Determine the [x, y] coordinate at the center of the cell enclosing the given text.  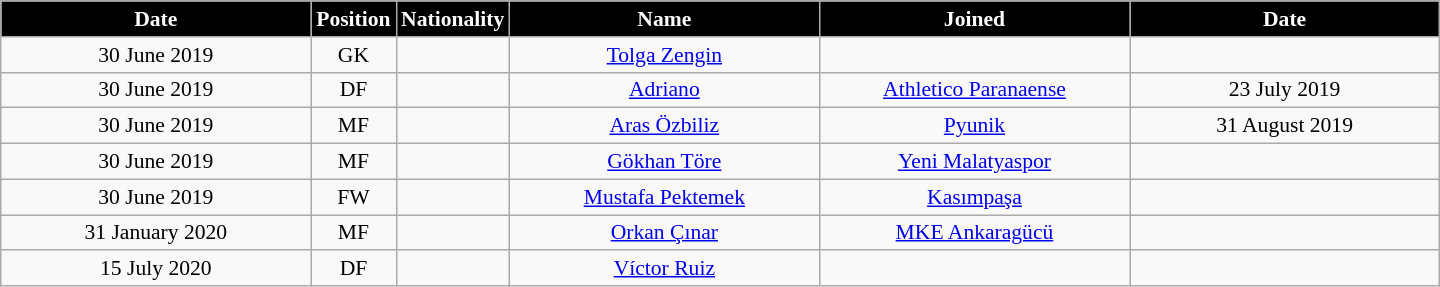
Position [354, 19]
Name [664, 19]
Aras Özbiliz [664, 126]
Yeni Malatyaspor [974, 162]
FW [354, 197]
Athletico Paranaense [974, 90]
31 August 2019 [1285, 126]
Mustafa Pektemek [664, 197]
Tolga Zengin [664, 55]
23 July 2019 [1285, 90]
Adriano [664, 90]
Víctor Ruiz [664, 269]
Joined [974, 19]
MKE Ankaragücü [974, 233]
15 July 2020 [156, 269]
Kasımpaşa [974, 197]
Pyunik [974, 126]
Gökhan Töre [664, 162]
Nationality [452, 19]
Orkan Çınar [664, 233]
31 January 2020 [156, 233]
GK [354, 55]
